Return the [x, y] coordinate for the center point of the cell that contains the specified text.  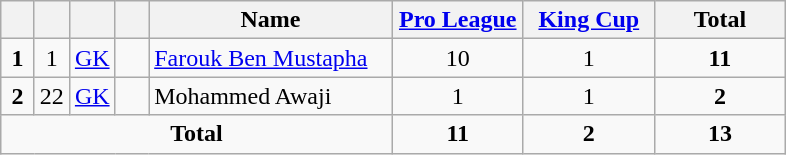
Mohammed Awaji [271, 96]
Farouk Ben Mustapha [271, 58]
10 [458, 58]
King Cup [588, 20]
Name [271, 20]
22 [52, 96]
13 [720, 134]
Pro League [458, 20]
